Scan for the cell matching the given text and deliver its (x, y) coordinate at center. 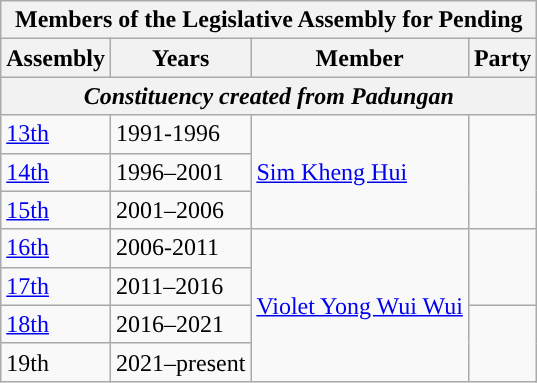
13th (56, 134)
17th (56, 286)
Constituency created from Padungan (269, 96)
2011–2016 (180, 286)
1991-1996 (180, 134)
16th (56, 248)
Violet Yong Wui Wui (360, 305)
Party (502, 58)
2001–2006 (180, 210)
Members of the Legislative Assembly for Pending (269, 20)
1996–2001 (180, 172)
Assembly (56, 58)
Member (360, 58)
19th (56, 362)
2016–2021 (180, 324)
14th (56, 172)
2006-2011 (180, 248)
2021–present (180, 362)
Years (180, 58)
18th (56, 324)
Sim Kheng Hui (360, 172)
15th (56, 210)
